Return [X, Y] of the center of cell containing provided text 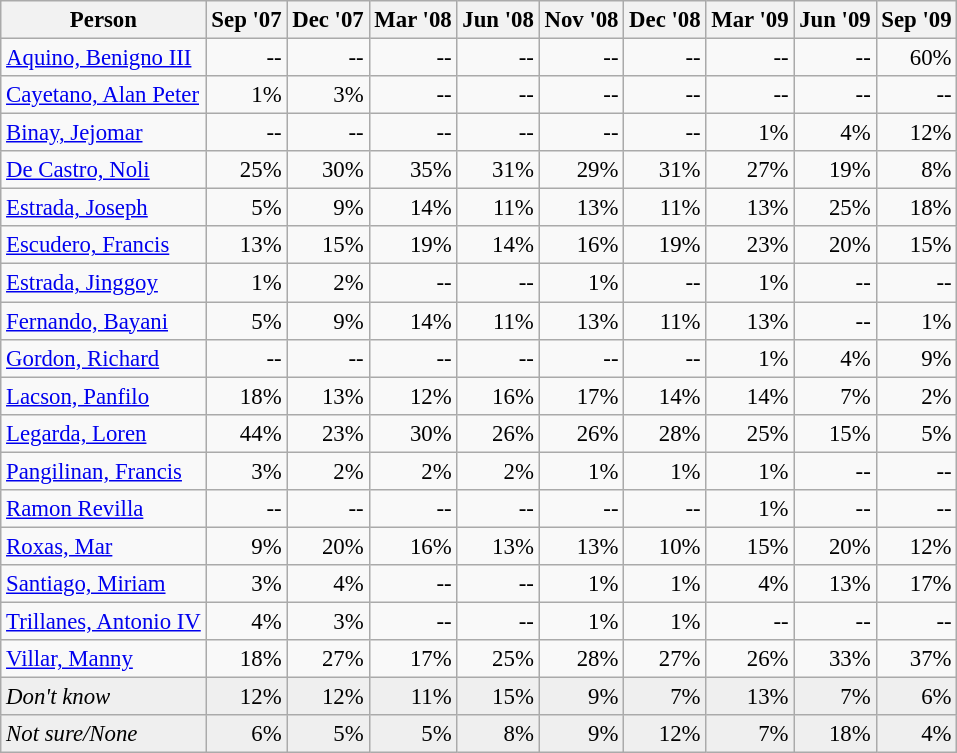
37% [916, 659]
Cayetano, Alan Peter [104, 95]
Sep '09 [916, 20]
Escudero, Francis [104, 245]
Villar, Manny [104, 659]
35% [413, 170]
44% [246, 433]
Dec '07 [328, 20]
Aquino, Benigno III [104, 58]
Trillanes, Antonio IV [104, 621]
Pangilinan, Francis [104, 471]
Estrada, Jinggoy [104, 283]
Jun '09 [835, 20]
Gordon, Richard [104, 358]
Dec '08 [665, 20]
Sep '07 [246, 20]
Santiago, Miriam [104, 584]
Binay, Jejomar [104, 133]
Estrada, Joseph [104, 208]
Jun '08 [498, 20]
Mar '09 [750, 20]
Fernando, Bayani [104, 321]
33% [835, 659]
Legarda, Loren [104, 433]
Mar '08 [413, 20]
Roxas, Mar [104, 546]
Lacson, Panfilo [104, 396]
29% [582, 170]
Ramon Revilla [104, 509]
De Castro, Noli [104, 170]
Not sure/None [104, 734]
10% [665, 546]
Person [104, 20]
60% [916, 58]
Don't know [104, 697]
Nov '08 [582, 20]
